Scan for the cell matching the given text and deliver its [X, Y] coordinate at center. 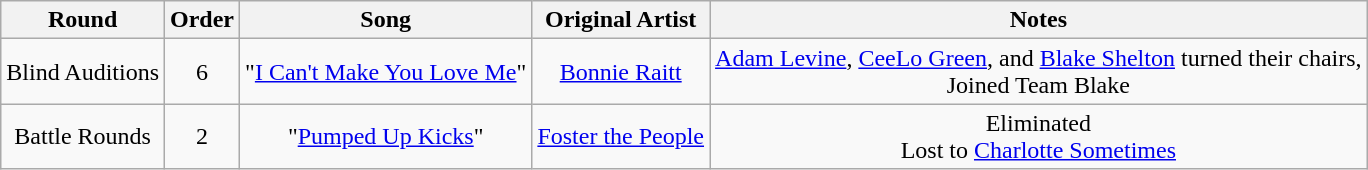
Song [386, 20]
Adam Levine, CeeLo Green, and Blake Shelton turned their chairs, Joined Team Blake [1039, 72]
Eliminated Lost to Charlotte Sometimes [1039, 136]
"I Can't Make You Love Me" [386, 72]
Bonnie Raitt [621, 72]
6 [202, 72]
Battle Rounds [83, 136]
Round [83, 20]
Order [202, 20]
2 [202, 136]
Original Artist [621, 20]
Notes [1039, 20]
Foster the People [621, 136]
Blind Auditions [83, 72]
"Pumped Up Kicks" [386, 136]
